Capture the cell that displays the provided text and extract its [x, y] central coordinate. 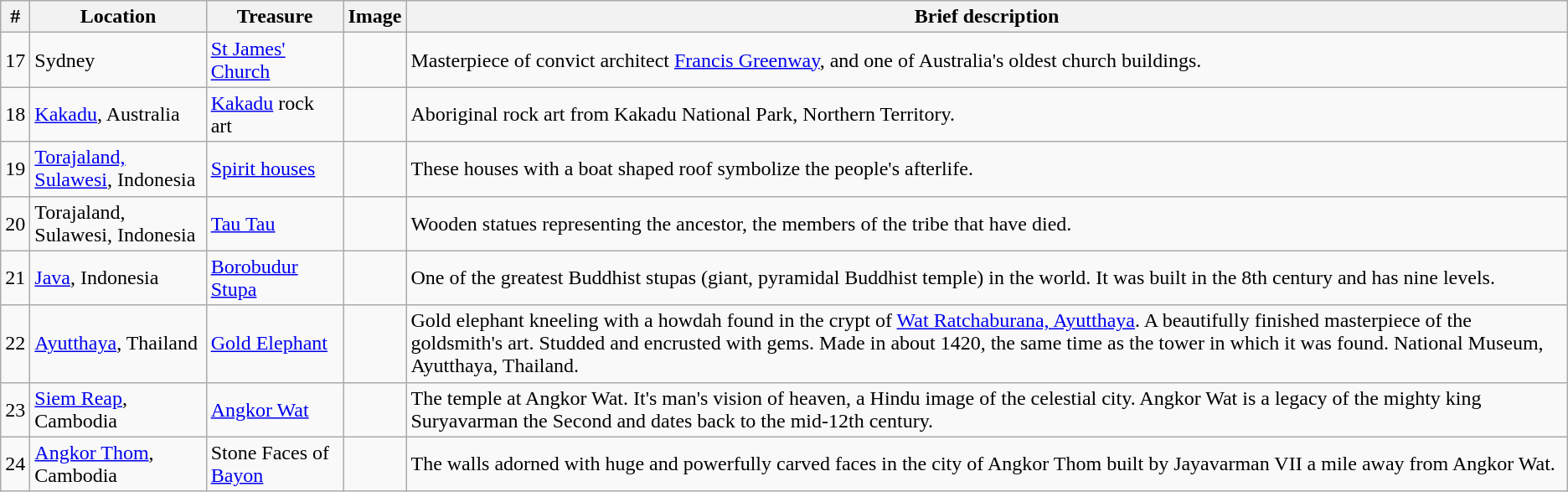
Kakadu rock art [275, 114]
Wooden statues representing the ancestor, the members of the tribe that have died. [987, 223]
Stone Faces of Bayon [275, 464]
22 [15, 344]
Tau Tau [275, 223]
17 [15, 60]
Image [375, 17]
Spirit houses [275, 169]
Masterpiece of convict architect Francis Greenway, and one of Australia's oldest church buildings. [987, 60]
Brief description [987, 17]
Aboriginal rock art from Kakadu National Park, Northern Territory. [987, 114]
Angkor Wat [275, 409]
23 [15, 409]
These houses with a boat shaped roof symbolize the people's afterlife. [987, 169]
Location [118, 17]
20 [15, 223]
The walls adorned with huge and powerfully carved faces in the city of Angkor Thom built by Jayavarman VII a mile away from Angkor Wat. [987, 464]
Borobudur Stupa [275, 278]
Gold Elephant [275, 344]
Treasure [275, 17]
Java, Indonesia [118, 278]
Siem Reap, Cambodia [118, 409]
Ayutthaya, Thailand [118, 344]
One of the greatest Buddhist stupas (giant, pyramidal Buddhist temple) in the world. It was built in the 8th century and has nine levels. [987, 278]
# [15, 17]
St James' Church [275, 60]
Kakadu, Australia [118, 114]
21 [15, 278]
24 [15, 464]
Angkor Thom, Cambodia [118, 464]
19 [15, 169]
18 [15, 114]
Sydney [118, 60]
